Search for the cell housing the specified text and yield its [X, Y] center coordinate. 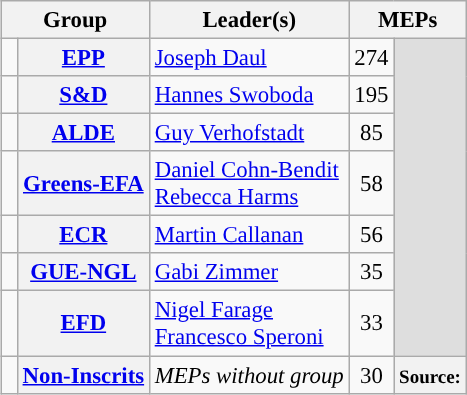
35 [372, 272]
Non-Inscrits [83, 375]
30 [372, 375]
MEPs [408, 20]
Greens-EFA [83, 184]
GUE-NGL [83, 272]
S&D [83, 95]
ECR [83, 235]
ALDE [83, 133]
Gabi Zimmer [249, 272]
Guy Verhofstadt [249, 133]
EFD [83, 324]
Hannes Swoboda [249, 95]
Source: [430, 375]
Daniel Cohn-BenditRebecca Harms [249, 184]
Leader(s) [249, 20]
Nigel FarageFrancesco Speroni [249, 324]
274 [372, 57]
Joseph Daul [249, 57]
56 [372, 235]
Martin Callanan [249, 235]
33 [372, 324]
Group [75, 20]
195 [372, 95]
MEPs without group [249, 375]
85 [372, 133]
58 [372, 184]
EPP [83, 57]
